Locate the cell with the specified text and output its [x, y] center coordinate. 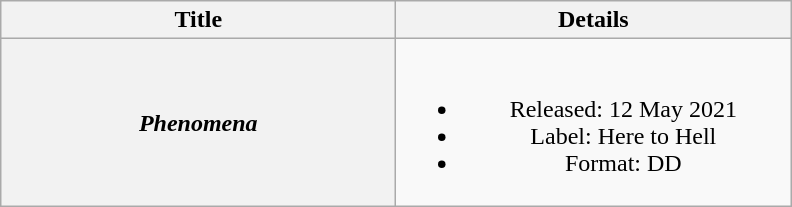
Details [594, 20]
Phenomena [198, 122]
Title [198, 20]
Released: 12 May 2021 Label: Here to Hell Format: DD [594, 122]
